Output the (x, y) coordinate of the center of the cell containing the given text.  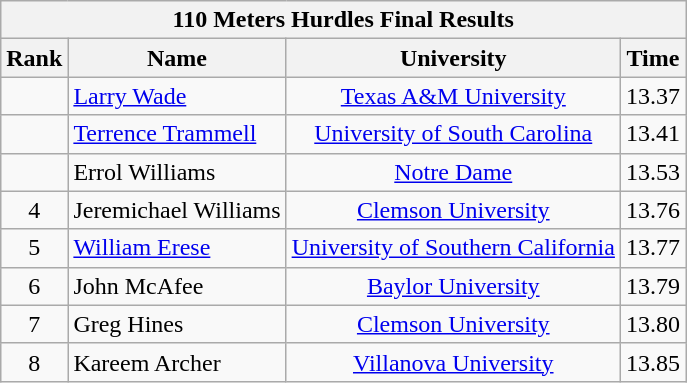
Time (652, 58)
13.77 (652, 248)
4 (34, 210)
Name (177, 58)
13.80 (652, 324)
Rank (34, 58)
7 (34, 324)
5 (34, 248)
13.41 (652, 134)
13.53 (652, 172)
6 (34, 286)
Greg Hines (177, 324)
John McAfee (177, 286)
Larry Wade (177, 96)
University of Southern California (453, 248)
Villanova University (453, 362)
Errol Williams (177, 172)
Terrence Trammell (177, 134)
Jeremichael Williams (177, 210)
University (453, 58)
William Erese (177, 248)
13.85 (652, 362)
Baylor University (453, 286)
8 (34, 362)
Texas A&M University (453, 96)
Kareem Archer (177, 362)
13.79 (652, 286)
University of South Carolina (453, 134)
110 Meters Hurdles Final Results (344, 20)
13.76 (652, 210)
13.37 (652, 96)
Notre Dame (453, 172)
